Detect which cell encompasses the target text, then output its [x, y] center coordinate. 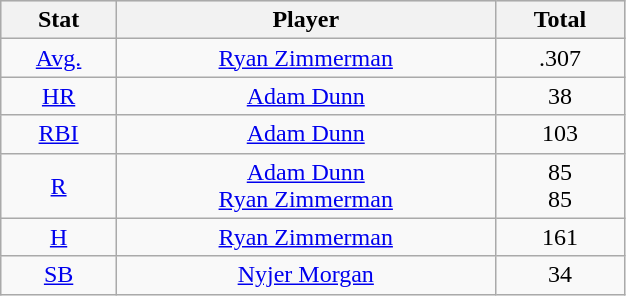
RBI [59, 134]
Nyjer Morgan [306, 275]
34 [560, 275]
Adam DunnRyan Zimmerman [306, 186]
R [59, 186]
Stat [59, 20]
HR [59, 96]
Total [560, 20]
161 [560, 237]
Player [306, 20]
Avg. [59, 58]
8585 [560, 186]
H [59, 237]
38 [560, 96]
.307 [560, 58]
SB [59, 275]
103 [560, 134]
